Pinpoint the cell where the given text exists, returning its [x, y] midpoint coordinate. 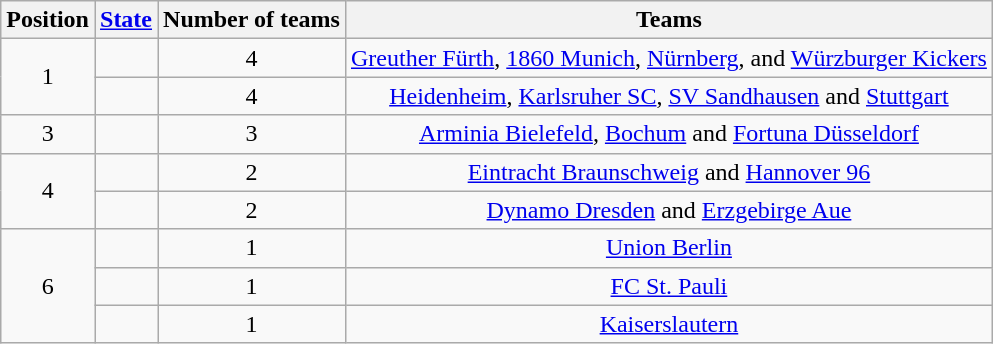
Union Berlin [668, 248]
Dynamo Dresden and Erzgebirge Aue [668, 210]
Number of teams [252, 20]
FC St. Pauli [668, 286]
Position [48, 20]
Kaiserslautern [668, 324]
State [126, 20]
Teams [668, 20]
Heidenheim, Karlsruher SC, SV Sandhausen and Stuttgart [668, 96]
6 [48, 286]
Eintracht Braunschweig and Hannover 96 [668, 172]
Greuther Fürth, 1860 Munich, Nürnberg, and Würzburger Kickers [668, 58]
Arminia Bielefeld, Bochum and Fortuna Düsseldorf [668, 134]
